Return the (X, Y) coordinate for the center point of the cell that contains the specified text.  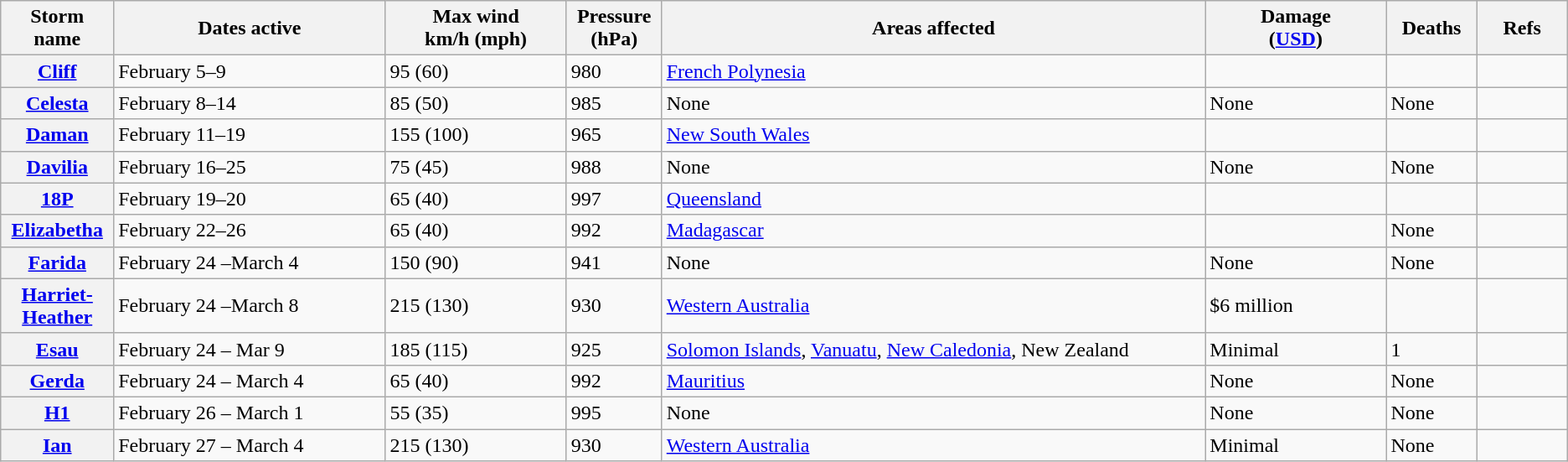
Mauritius (933, 381)
New South Wales (933, 135)
985 (614, 103)
75 (45) (476, 167)
February 24 – March 4 (250, 381)
Storm name (57, 29)
Farida (57, 262)
February 5–9 (250, 71)
February 24 –March 8 (250, 305)
February 24 – Mar 9 (250, 349)
925 (614, 349)
Pressure(hPa) (614, 29)
55 (35) (476, 413)
995 (614, 413)
Max windkm/h (mph) (476, 29)
85 (50) (476, 103)
Celesta (57, 103)
Madagascar (933, 231)
980 (614, 71)
Ian (57, 445)
February 27 – March 4 (250, 445)
French Polynesia (933, 71)
Damage(USD) (1296, 29)
941 (614, 262)
18P (57, 199)
Solomon Islands, Vanuatu, New Caledonia, New Zealand (933, 349)
155 (100) (476, 135)
185 (115) (476, 349)
$6 million (1296, 305)
988 (614, 167)
Elizabetha (57, 231)
95 (60) (476, 71)
February 22–26 (250, 231)
Gerda (57, 381)
150 (90) (476, 262)
Areas affected (933, 29)
Deaths (1431, 29)
February 8–14 (250, 103)
Esau (57, 349)
February 11–19 (250, 135)
Davilia (57, 167)
February 16–25 (250, 167)
997 (614, 199)
Harriet-Heather (57, 305)
Daman (57, 135)
965 (614, 135)
February 24 –March 4 (250, 262)
Dates active (250, 29)
1 (1431, 349)
February 26 – March 1 (250, 413)
Cliff (57, 71)
February 19–20 (250, 199)
Refs (1522, 29)
H1 (57, 413)
Queensland (933, 199)
